For the text-containing cell, return its midpoint in [X, Y] coordinate format. 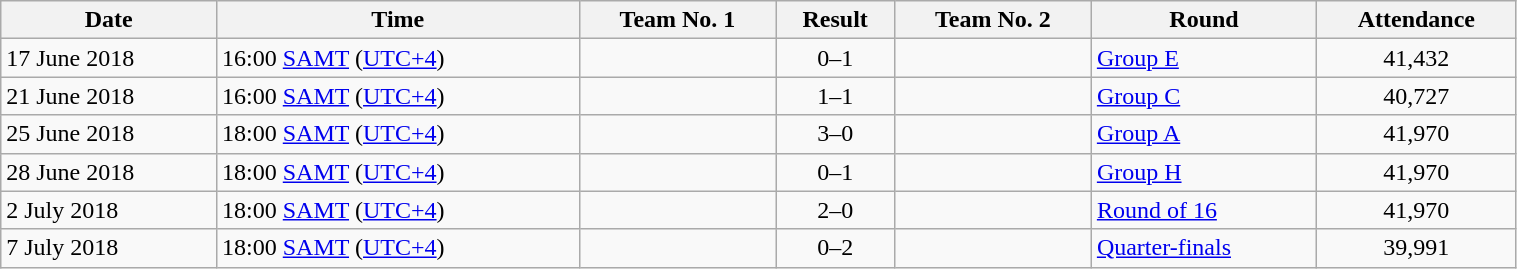
Group H [1204, 172]
39,991 [1416, 248]
0–2 [836, 248]
3–0 [836, 134]
17 June 2018 [109, 58]
1–1 [836, 96]
Group E [1204, 58]
Group A [1204, 134]
Date [109, 20]
Quarter-finals [1204, 248]
21 June 2018 [109, 96]
Attendance [1416, 20]
Time [398, 20]
41,432 [1416, 58]
28 June 2018 [109, 172]
40,727 [1416, 96]
Group C [1204, 96]
7 July 2018 [109, 248]
Team No. 2 [992, 20]
Team No. 1 [678, 20]
2 July 2018 [109, 210]
Round of 16 [1204, 210]
Result [836, 20]
2–0 [836, 210]
25 June 2018 [109, 134]
Round [1204, 20]
